Return (x, y) of the center of cell containing provided text 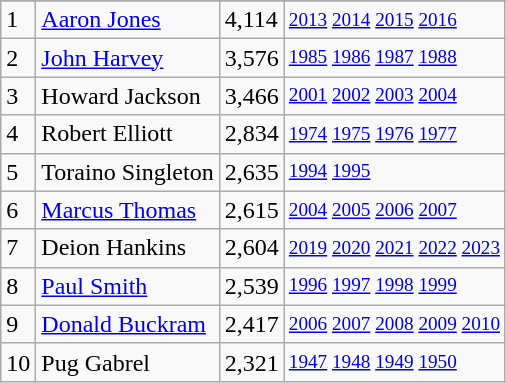
3,576 (252, 58)
3 (18, 96)
Howard Jackson (128, 96)
1994 1995 (394, 172)
1996 1997 1998 1999 (394, 286)
1 (18, 20)
10 (18, 362)
1974 1975 1976 1977 (394, 134)
Deion Hankins (128, 248)
2 (18, 58)
3,466 (252, 96)
Marcus Thomas (128, 210)
2,417 (252, 324)
2,615 (252, 210)
2,834 (252, 134)
9 (18, 324)
Donald Buckram (128, 324)
5 (18, 172)
4 (18, 134)
Pug Gabrel (128, 362)
2004 2005 2006 2007 (394, 210)
2013 2014 2015 2016 (394, 20)
2,321 (252, 362)
6 (18, 210)
2006 2007 2008 2009 2010 (394, 324)
2001 2002 2003 2004 (394, 96)
2,604 (252, 248)
2,539 (252, 286)
2019 2020 2021 2022 2023 (394, 248)
1985 1986 1987 1988 (394, 58)
7 (18, 248)
8 (18, 286)
1947 1948 1949 1950 (394, 362)
John Harvey (128, 58)
Aaron Jones (128, 20)
Paul Smith (128, 286)
Toraino Singleton (128, 172)
2,635 (252, 172)
Robert Elliott (128, 134)
4,114 (252, 20)
